Find where the given text appears and provide that cell's center as [x, y] coordinate. 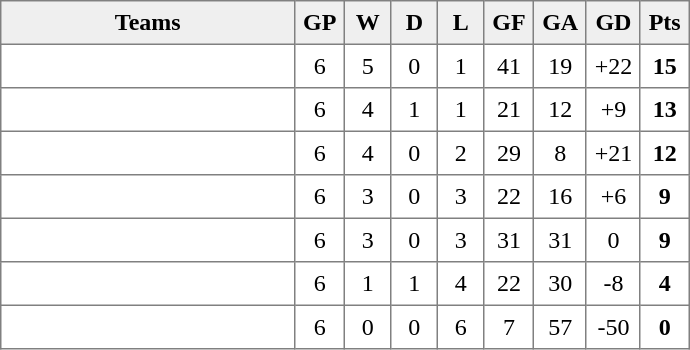
7 [509, 327]
+21 [613, 153]
41 [509, 66]
29 [509, 153]
13 [664, 110]
Teams [148, 23]
57 [560, 327]
+9 [613, 110]
+6 [613, 197]
GD [613, 23]
L [461, 23]
21 [509, 110]
16 [560, 197]
D [414, 23]
-8 [613, 284]
+22 [613, 66]
8 [560, 153]
GA [560, 23]
30 [560, 284]
2 [461, 153]
W [368, 23]
GP [320, 23]
Pts [664, 23]
5 [368, 66]
19 [560, 66]
15 [664, 66]
GF [509, 23]
-50 [613, 327]
